Scan for the cell matching the given text and deliver its [x, y] coordinate at center. 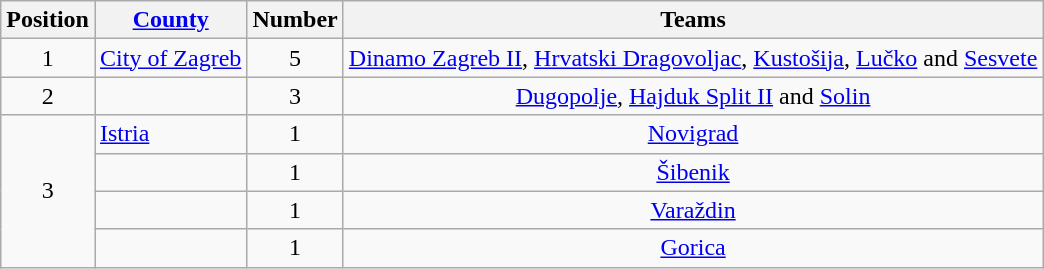
Position [48, 20]
City of Zagreb [170, 58]
5 [295, 58]
2 [48, 96]
Dugopolje, Hajduk Split II and Solin [693, 96]
Teams [693, 20]
Number [295, 20]
Šibenik [693, 172]
Novigrad [693, 134]
Istria [170, 134]
Varaždin [693, 210]
Gorica [693, 248]
County [170, 20]
Dinamo Zagreb II, Hrvatski Dragovoljac, Kustošija, Lučko and Sesvete [693, 58]
